Scan for the cell matching the given text and deliver its (X, Y) coordinate at center. 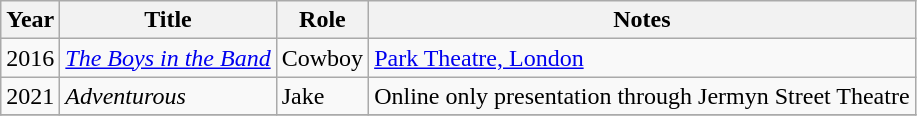
Jake (322, 96)
The Boys in the Band (168, 58)
Cowboy (322, 58)
Role (322, 20)
Title (168, 20)
Year (30, 20)
Notes (642, 20)
Park Theatre, London (642, 58)
2021 (30, 96)
Online only presentation through Jermyn Street Theatre (642, 96)
Adventurous (168, 96)
2016 (30, 58)
